Search for the cell housing the specified text and yield its [x, y] center coordinate. 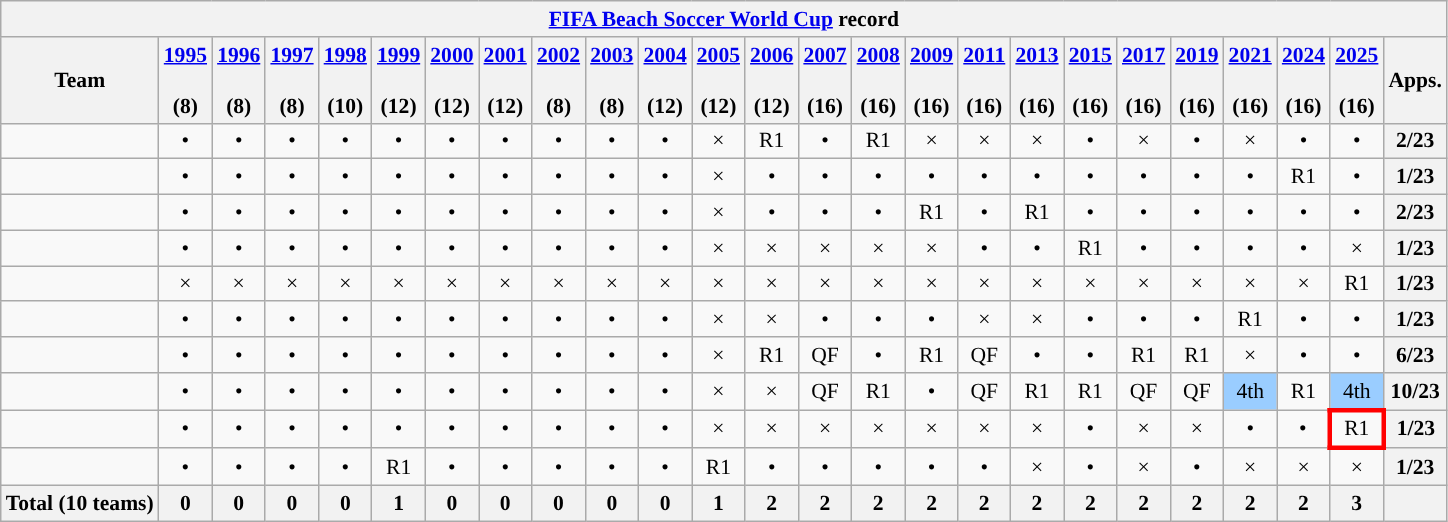
1996 (8) [238, 80]
1998 (10) [346, 80]
10/23 [1415, 392]
Team [80, 80]
2011 (16) [984, 80]
6/23 [1415, 355]
1995 (8) [186, 80]
3 [1356, 504]
2021 (16) [1250, 80]
2001 (12) [506, 80]
1999 (12) [398, 80]
Total (10 teams) [80, 504]
2008 (16) [878, 80]
2015 (16) [1090, 80]
1997 (8) [292, 80]
FIFA Beach Soccer World Cup record [724, 19]
2007 (16) [824, 80]
Apps. [1415, 80]
2004 (12) [664, 80]
2024 (16) [1304, 80]
2009 (16) [932, 80]
2013 (16) [1036, 80]
2002 (8) [558, 80]
2019 (16) [1196, 80]
2017 (16) [1144, 80]
2000 (12) [452, 80]
2003 (8) [612, 80]
2006 (12) [772, 80]
2005 (12) [718, 80]
2025 (16) [1356, 80]
